Find where the given text appears and provide that cell's center as (x, y) coordinate. 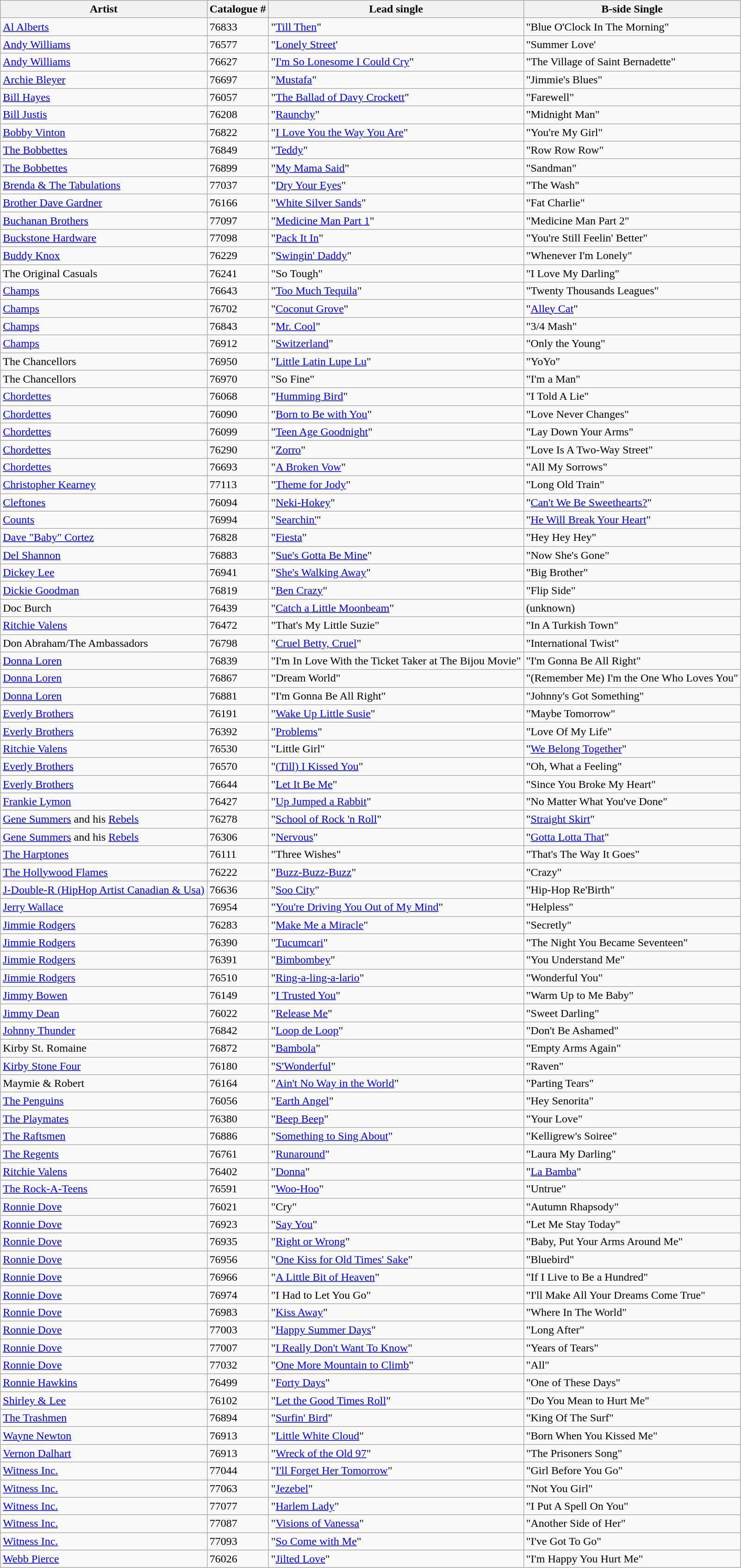
76954 (238, 907)
76056 (238, 1101)
"Laura My Darling" (632, 1154)
"Baby, Put Your Arms Around Me" (632, 1242)
76912 (238, 344)
The Hollywood Flames (104, 872)
76427 (238, 802)
77063 (238, 1488)
"Ring-a-ling-a-lario" (396, 978)
Brother Dave Gardner (104, 203)
"Dream World" (396, 678)
"I Love You the Way You Are" (396, 132)
"Kelligrew's Soiree" (632, 1136)
"You're My Girl" (632, 132)
77007 (238, 1348)
The Harptones (104, 855)
76390 (238, 942)
"Teen Age Goodnight" (396, 432)
76842 (238, 1030)
"Born to Be with You" (396, 414)
"I Trusted You" (396, 995)
"YoYo" (632, 361)
"Switzerland" (396, 344)
Archie Bleyer (104, 80)
"Fat Charlie" (632, 203)
"Love Is A Two-Way Street" (632, 449)
"Johnny's Got Something" (632, 696)
"Cruel Betty, Cruel" (396, 643)
76693 (238, 467)
"Bluebird" (632, 1259)
Kirby Stone Four (104, 1066)
"Do You Mean to Hurt Me" (632, 1401)
"Surfin' Bird" (396, 1418)
76883 (238, 555)
The Regents (104, 1154)
Buckstone Hardware (104, 238)
Wayne Newton (104, 1436)
"Flip Side" (632, 590)
Dickie Goodman (104, 590)
"I Had to Let You Go" (396, 1295)
"Midnight Man" (632, 115)
"Mr. Cool" (396, 326)
"Years of Tears" (632, 1348)
76090 (238, 414)
76102 (238, 1401)
"Hey Senorita" (632, 1101)
"I Really Don't Want To Know" (396, 1348)
Dickey Lee (104, 573)
"Love Never Changes" (632, 414)
"All" (632, 1365)
"No Matter What You've Done" (632, 802)
"International Twist" (632, 643)
"Jimmie's Blues" (632, 80)
76166 (238, 203)
"Happy Summer Days" (396, 1330)
"Helpless" (632, 907)
76819 (238, 590)
"Little Girl" (396, 749)
"Oh, What a Feeling" (632, 766)
"In A Turkish Town" (632, 626)
"You're Driving You Out of My Mind" (396, 907)
"Summer Love' (632, 44)
76290 (238, 449)
"White Silver Sands" (396, 203)
76970 (238, 379)
"Beep Beep" (396, 1119)
"Runaround" (396, 1154)
"Bambola" (396, 1048)
"I Love My Darling" (632, 273)
"Till Then" (396, 27)
"Not You Girl" (632, 1488)
76881 (238, 696)
"Raven" (632, 1066)
"Up Jumped a Rabbit" (396, 802)
Catalogue # (238, 9)
"A Broken Vow" (396, 467)
"She's Walking Away" (396, 573)
"One Kiss for Old Times' Sake" (396, 1259)
"Jilted Love" (396, 1559)
"Since You Broke My Heart" (632, 784)
"Zorro" (396, 449)
76229 (238, 256)
77032 (238, 1365)
"Long Old Train" (632, 484)
Del Shannon (104, 555)
"Make Me a Miracle" (396, 925)
"I've Got To Go" (632, 1541)
77003 (238, 1330)
76849 (238, 150)
"You're Still Feelin' Better" (632, 238)
76822 (238, 132)
"Alley Cat" (632, 309)
Bill Justis (104, 115)
"The Ballad of Davy Crockett" (396, 97)
(unknown) (632, 608)
76306 (238, 837)
76099 (238, 432)
"Sue's Gotta Be Mine" (396, 555)
76026 (238, 1559)
"Row Row Row" (632, 150)
"Big Brother" (632, 573)
Cleftones (104, 502)
"Pack It In" (396, 238)
77044 (238, 1471)
Don Abraham/The Ambassadors (104, 643)
76935 (238, 1242)
Lead single (396, 9)
"He Will Break Your Heart" (632, 520)
76798 (238, 643)
76627 (238, 62)
"Something to Sing About" (396, 1136)
76886 (238, 1136)
"Born When You Kissed Me" (632, 1436)
"Let the Good Times Roll" (396, 1401)
76761 (238, 1154)
Kirby St. Romaine (104, 1048)
76180 (238, 1066)
"Donna" (396, 1171)
Buddy Knox (104, 256)
"Sandman" (632, 167)
"Tucumcari" (396, 942)
77097 (238, 221)
"S'Wonderful" (396, 1066)
76392 (238, 731)
Jimmy Bowen (104, 995)
Johnny Thunder (104, 1030)
"Right or Wrong" (396, 1242)
"I'm Happy You Hurt Me" (632, 1559)
"Earth Angel" (396, 1101)
"Hip-Hop Re'Birth" (632, 890)
76956 (238, 1259)
Jerry Wallace (104, 907)
76510 (238, 978)
"Sweet Darling" (632, 1013)
"Bimbombey" (396, 960)
The Original Casuals (104, 273)
"The Village of Saint Bernadette" (632, 62)
"That's The Way It Goes" (632, 855)
J-Double-R (HipHop Artist Canadian & Usa) (104, 890)
77098 (238, 238)
76833 (238, 27)
76894 (238, 1418)
"Ben Crazy" (396, 590)
"(Till) I Kissed You" (396, 766)
"I'll Forget Her Tomorrow" (396, 1471)
"The Night You Became Seventeen" (632, 942)
Brenda & The Tabulations (104, 185)
Christopher Kearney (104, 484)
Bill Hayes (104, 97)
76577 (238, 44)
"Let It Be Me" (396, 784)
"Catch a Little Moonbeam" (396, 608)
"Harlem Lady" (396, 1506)
"My Mama Said" (396, 167)
76643 (238, 291)
76697 (238, 80)
The Playmates (104, 1119)
77093 (238, 1541)
"One More Mountain to Climb" (396, 1365)
"Straight Skirt" (632, 819)
"Ain't No Way in the World" (396, 1084)
"Humming Bird" (396, 397)
76530 (238, 749)
Maymie & Robert (104, 1084)
76966 (238, 1277)
"Medicine Man Part 1" (396, 221)
76241 (238, 273)
"One of These Days" (632, 1383)
76022 (238, 1013)
"Neki-Hokey" (396, 502)
"Three Wishes" (396, 855)
Doc Burch (104, 608)
Al Alberts (104, 27)
"You Understand Me" (632, 960)
"Let Me Stay Today" (632, 1224)
Jimmy Dean (104, 1013)
77037 (238, 185)
"Soo City" (396, 890)
76974 (238, 1295)
76828 (238, 538)
Buchanan Brothers (104, 221)
B-side Single (632, 9)
76983 (238, 1312)
"3/4 Mash" (632, 326)
The Rock-A-Teens (104, 1189)
77077 (238, 1506)
"A Little Bit of Heaven" (396, 1277)
76439 (238, 608)
Ronnie Hawkins (104, 1383)
"Teddy" (396, 150)
"Lonely Street' (396, 44)
"Autumn Rhapsody" (632, 1207)
"Raunchy" (396, 115)
76899 (238, 167)
"So Tough" (396, 273)
"Hey Hey Hey" (632, 538)
76380 (238, 1119)
"Theme for Jody" (396, 484)
76057 (238, 97)
Frankie Lymon (104, 802)
"I Put A Spell On You" (632, 1506)
"Only the Young" (632, 344)
"Mustafa" (396, 80)
76702 (238, 309)
76644 (238, 784)
76843 (238, 326)
Shirley & Lee (104, 1401)
"I'm a Man" (632, 379)
76208 (238, 115)
"Medicine Man Part 2" (632, 221)
76222 (238, 872)
76149 (238, 995)
"School of Rock 'n Roll" (396, 819)
"(Remember Me) I'm the One Who Loves You" (632, 678)
Artist (104, 9)
"Now She's Gone" (632, 555)
"Girl Before You Go" (632, 1471)
"Can't We Be Sweethearts?" (632, 502)
"Secretly" (632, 925)
76068 (238, 397)
76283 (238, 925)
76472 (238, 626)
76402 (238, 1171)
"Loop de Loop" (396, 1030)
76391 (238, 960)
Dave "Baby" Cortez (104, 538)
"Woo-Hoo" (396, 1189)
"King Of The Surf" (632, 1418)
"Another Side of Her" (632, 1524)
Vernon Dalhart (104, 1453)
"I'm In Love With the Ticket Taker at The Bijou Movie" (396, 661)
"Swingin' Daddy" (396, 256)
The Penguins (104, 1101)
"Visions of Vanessa" (396, 1524)
"Forty Days" (396, 1383)
76499 (238, 1383)
"I'm So Lonesome I Could Cry" (396, 62)
Webb Pierce (104, 1559)
76950 (238, 361)
"Don't Be Ashamed" (632, 1030)
76591 (238, 1189)
"Love Of My Life" (632, 731)
76994 (238, 520)
"La Bamba" (632, 1171)
"Long After" (632, 1330)
"So Fine" (396, 379)
"Your Love" (632, 1119)
"Searchin'" (396, 520)
76867 (238, 678)
"Wake Up Little Susie" (396, 713)
"Lay Down Your Arms" (632, 432)
"I Told A Lie" (632, 397)
76278 (238, 819)
"Buzz-Buzz-Buzz" (396, 872)
"Wonderful You" (632, 978)
"Coconut Grove" (396, 309)
"All My Sorrows" (632, 467)
76094 (238, 502)
76923 (238, 1224)
76164 (238, 1084)
"Where In The World" (632, 1312)
"Nervous" (396, 837)
"I'll Make All Your Dreams Come True" (632, 1295)
"Maybe Tomorrow" (632, 713)
"Parting Tears" (632, 1084)
"Blue O'Clock In The Morning" (632, 27)
76839 (238, 661)
76021 (238, 1207)
"Warm Up to Me Baby" (632, 995)
"Gotta Lotta That" (632, 837)
"Jezebel" (396, 1488)
"The Wash" (632, 185)
"Untrue" (632, 1189)
"We Belong Together" (632, 749)
Bobby Vinton (104, 132)
"Problems" (396, 731)
77113 (238, 484)
76872 (238, 1048)
"Whenever I'm Lonely" (632, 256)
"Too Much Tequila" (396, 291)
"Release Me" (396, 1013)
"Little White Cloud" (396, 1436)
The Raftsmen (104, 1136)
76191 (238, 713)
77087 (238, 1524)
76636 (238, 890)
"That's My Little Suzie" (396, 626)
76941 (238, 573)
"Cry" (396, 1207)
"So Come with Me" (396, 1541)
"Dry Your Eyes" (396, 185)
"Little Latin Lupe Lu" (396, 361)
"The Prisoners Song" (632, 1453)
"Empty Arms Again" (632, 1048)
"Kiss Away" (396, 1312)
76570 (238, 766)
"Crazy" (632, 872)
"Wreck of the Old 97" (396, 1453)
Counts (104, 520)
The Trashmen (104, 1418)
76111 (238, 855)
"If I Live to Be a Hundred" (632, 1277)
"Fiesta" (396, 538)
"Farewell" (632, 97)
"Say You" (396, 1224)
"Twenty Thousands Leagues" (632, 291)
